Provide the [x, y] coordinate of the cell's center where the given text is located.  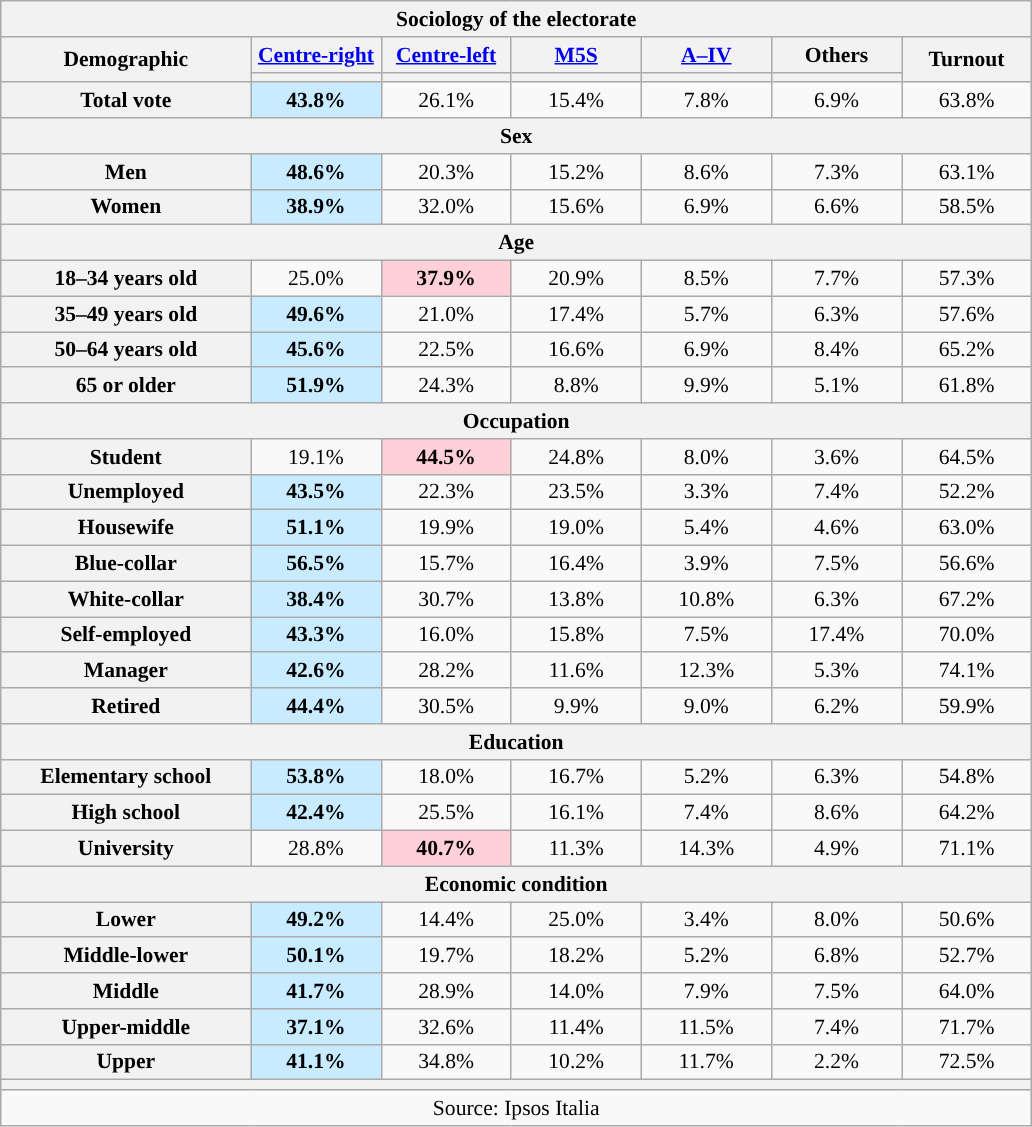
Sex [516, 136]
Manager [126, 671]
37.9% [446, 279]
18–34 years old [126, 279]
11.3% [576, 849]
24.3% [446, 386]
Education [516, 742]
49.6% [316, 314]
Lower [126, 920]
45.6% [316, 350]
74.1% [967, 671]
14.3% [706, 849]
57.6% [967, 314]
41.7% [316, 991]
Unemployed [126, 492]
71.7% [967, 1027]
11.4% [576, 1027]
Centre-left [446, 55]
64.5% [967, 457]
16.0% [446, 635]
44.4% [316, 706]
48.6% [316, 172]
Elementary school [126, 777]
White-collar [126, 599]
5.7% [706, 314]
Occupation [516, 421]
8.8% [576, 386]
70.0% [967, 635]
Women [126, 207]
A–IV [706, 55]
38.4% [316, 599]
Upper [126, 1062]
18.2% [576, 956]
52.7% [967, 956]
Middle-lower [126, 956]
30.5% [446, 706]
32.6% [446, 1027]
21.0% [446, 314]
59.9% [967, 706]
58.5% [967, 207]
Middle [126, 991]
Men [126, 172]
53.8% [316, 777]
65 or older [126, 386]
51.9% [316, 386]
3.6% [836, 457]
11.6% [576, 671]
11.5% [706, 1027]
26.1% [446, 101]
7.8% [706, 101]
43.8% [316, 101]
37.1% [316, 1027]
High school [126, 813]
51.1% [316, 528]
Self-employed [126, 635]
5.1% [836, 386]
64.2% [967, 813]
6.6% [836, 207]
Economic condition [516, 884]
Age [516, 243]
63.0% [967, 528]
67.2% [967, 599]
10.8% [706, 599]
28.8% [316, 849]
3.9% [706, 564]
16.6% [576, 350]
10.2% [576, 1062]
24.8% [576, 457]
16.1% [576, 813]
Centre-right [316, 55]
43.3% [316, 635]
M5S [576, 55]
Student [126, 457]
Demographic [126, 60]
7.7% [836, 279]
Source: Ipsos Italia [516, 1108]
14.4% [446, 920]
34.8% [446, 1062]
6.8% [836, 956]
15.2% [576, 172]
56.6% [967, 564]
32.0% [446, 207]
50–64 years old [126, 350]
University [126, 849]
15.7% [446, 564]
4.9% [836, 849]
64.0% [967, 991]
19.9% [446, 528]
41.1% [316, 1062]
18.0% [446, 777]
50.1% [316, 956]
12.3% [706, 671]
Retired [126, 706]
42.4% [316, 813]
63.1% [967, 172]
20.9% [576, 279]
7.9% [706, 991]
49.2% [316, 920]
15.6% [576, 207]
54.8% [967, 777]
Sociology of the electorate [516, 19]
57.3% [967, 279]
Blue-collar [126, 564]
42.6% [316, 671]
56.5% [316, 564]
35–49 years old [126, 314]
23.5% [576, 492]
40.7% [446, 849]
50.6% [967, 920]
11.7% [706, 1062]
22.3% [446, 492]
43.5% [316, 492]
19.7% [446, 956]
20.3% [446, 172]
16.4% [576, 564]
5.3% [836, 671]
2.2% [836, 1062]
Others [836, 55]
13.8% [576, 599]
6.2% [836, 706]
30.7% [446, 599]
19.0% [576, 528]
16.7% [576, 777]
14.0% [576, 991]
4.6% [836, 528]
19.1% [316, 457]
44.5% [446, 457]
9.0% [706, 706]
28.9% [446, 991]
8.4% [836, 350]
Upper-middle [126, 1027]
Housewife [126, 528]
38.9% [316, 207]
8.5% [706, 279]
15.8% [576, 635]
28.2% [446, 671]
15.4% [576, 101]
71.1% [967, 849]
Total vote [126, 101]
7.3% [836, 172]
63.8% [967, 101]
72.5% [967, 1062]
61.8% [967, 386]
3.3% [706, 492]
22.5% [446, 350]
3.4% [706, 920]
Turnout [967, 60]
25.5% [446, 813]
65.2% [967, 350]
5.4% [706, 528]
52.2% [967, 492]
